Determine the (x, y) coordinate at the center of the cell enclosing the given text.  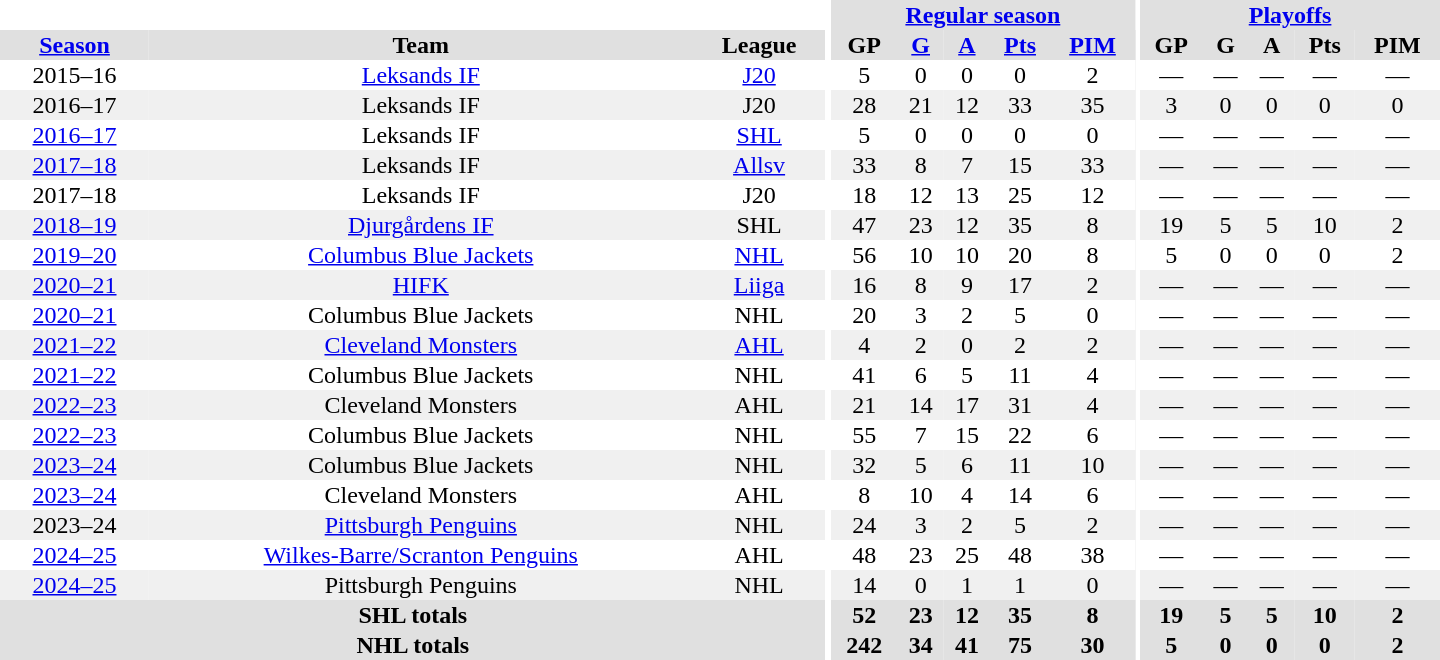
2019–20 (74, 255)
56 (864, 255)
16 (864, 285)
Liiga (760, 285)
52 (864, 615)
Wilkes-Barre/Scranton Penguins (421, 555)
32 (864, 465)
34 (921, 645)
HIFK (421, 285)
28 (864, 105)
2018–19 (74, 225)
31 (1020, 405)
18 (864, 195)
League (760, 45)
38 (1092, 555)
55 (864, 435)
Season (74, 45)
242 (864, 645)
SHL totals (413, 615)
30 (1092, 645)
2015–16 (74, 75)
Playoffs (1290, 15)
22 (1020, 435)
9 (967, 285)
13 (967, 195)
Regular season (983, 15)
Allsv (760, 165)
Team (421, 45)
47 (864, 225)
75 (1020, 645)
NHL totals (413, 645)
24 (864, 525)
Djurgårdens IF (421, 225)
